From the cell containing the given text, extract its center point as (x, y) coordinate. 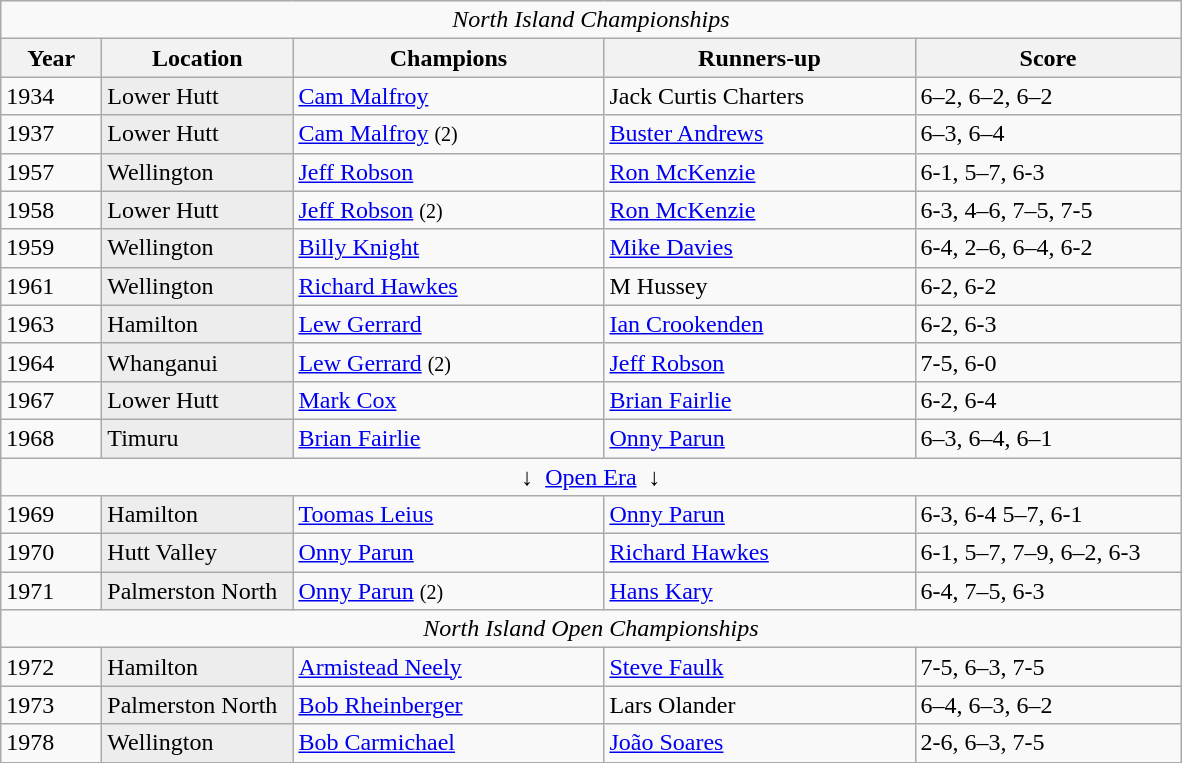
Location (198, 58)
Toomas Leius (448, 515)
Buster Andrews (760, 134)
↓ Open Era ↓ (591, 477)
1967 (52, 400)
Armistead Neely (448, 667)
1969 (52, 515)
6-2, 6-2 (1048, 286)
1970 (52, 553)
1958 (52, 210)
1972 (52, 667)
1934 (52, 96)
1973 (52, 705)
North Island Championships (591, 20)
Champions (448, 58)
6–2, 6–2, 6–2 (1048, 96)
Score (1048, 58)
North Island Open Championships (591, 629)
Lars Olander (760, 705)
Steve Faulk (760, 667)
Runners-up (760, 58)
1978 (52, 743)
6–3, 6–4 (1048, 134)
1964 (52, 362)
1937 (52, 134)
Hutt Valley (198, 553)
João Soares (760, 743)
6-1, 5–7, 6-3 (1048, 172)
Lew Gerrard (2) (448, 362)
Onny Parun (2) (448, 591)
Mark Cox (448, 400)
Mike Davies (760, 248)
6–4, 6–3, 6–2 (1048, 705)
1961 (52, 286)
Bob Rheinberger (448, 705)
1959 (52, 248)
Jeff Robson (2) (448, 210)
Ian Crookenden (760, 324)
Year (52, 58)
Cam Malfroy (2) (448, 134)
7-5, 6–3, 7-5 (1048, 667)
Whanganui (198, 362)
6-3, 6-4 5–7, 6-1 (1048, 515)
Lew Gerrard (448, 324)
6-4, 7–5, 6-3 (1048, 591)
7-5, 6-0 (1048, 362)
Jack Curtis Charters (760, 96)
6–3, 6–4, 6–1 (1048, 438)
1968 (52, 438)
Bob Carmichael (448, 743)
6-2, 6-4 (1048, 400)
Hans Kary (760, 591)
Billy Knight (448, 248)
1957 (52, 172)
Cam Malfroy (448, 96)
M Hussey (760, 286)
1963 (52, 324)
6-3, 4–6, 7–5, 7-5 (1048, 210)
2-6, 6–3, 7-5 (1048, 743)
6-2, 6-3 (1048, 324)
6-4, 2–6, 6–4, 6-2 (1048, 248)
Timuru (198, 438)
1971 (52, 591)
6-1, 5–7, 7–9, 6–2, 6-3 (1048, 553)
